Detect which cell encompasses the target text, then output its [x, y] center coordinate. 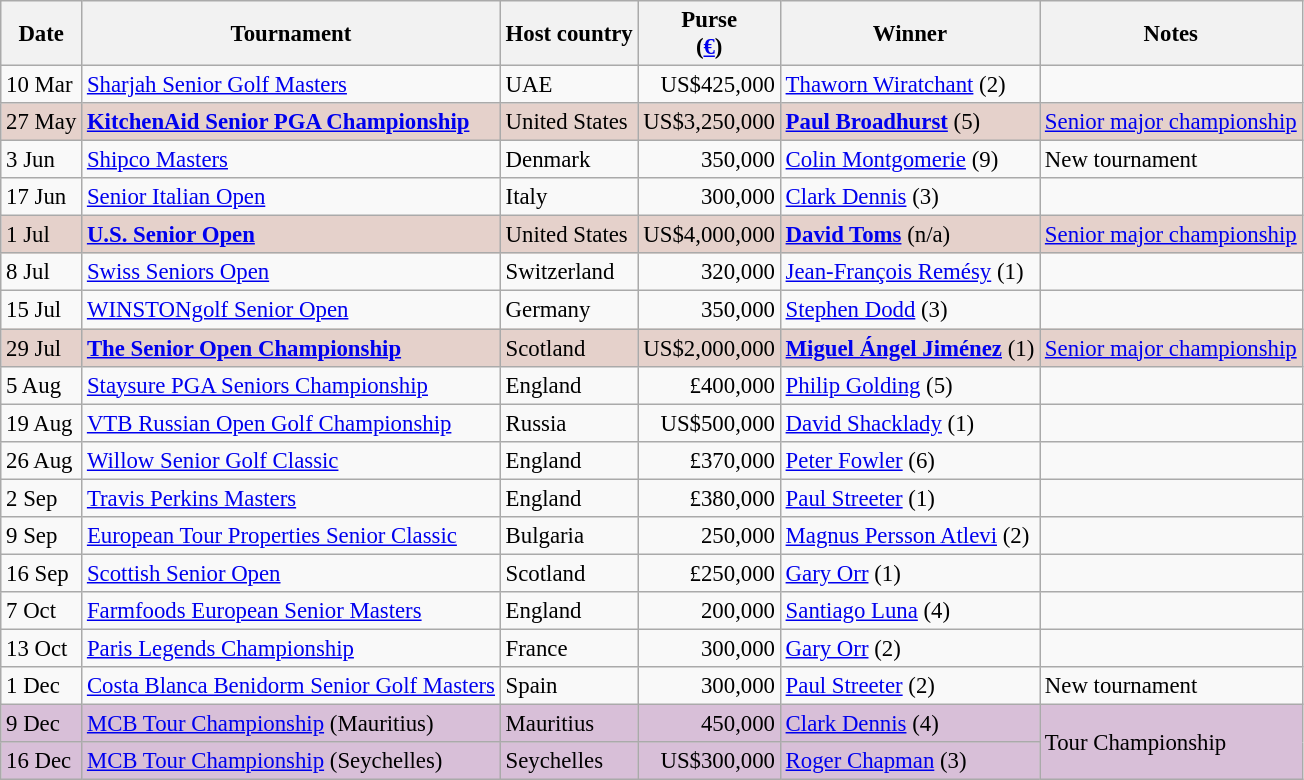
10 Mar [42, 85]
US$425,000 [709, 85]
Senior Italian Open [292, 197]
200,000 [709, 611]
Germany [569, 310]
Paul Streeter (1) [910, 498]
Thaworn Wiratchant (2) [910, 85]
Paul Streeter (2) [910, 686]
£250,000 [709, 573]
27 May [42, 122]
David Toms (n/a) [910, 235]
Paul Broadhurst (5) [910, 122]
Gary Orr (2) [910, 648]
Peter Fowler (6) [910, 460]
Date [42, 34]
Magnus Persson Atlevi (2) [910, 536]
Colin Montgomerie (9) [910, 160]
Switzerland [569, 273]
Philip Golding (5) [910, 385]
Clark Dennis (3) [910, 197]
17 Jun [42, 197]
Scottish Senior Open [292, 573]
8 Jul [42, 273]
15 Jul [42, 310]
Tournament [292, 34]
Host country [569, 34]
Costa Blanca Benidorm Senior Golf Masters [292, 686]
Clark Dennis (4) [910, 724]
Miguel Ángel Jiménez (1) [910, 348]
U.S. Senior Open [292, 235]
13 Oct [42, 648]
MCB Tour Championship (Seychelles) [292, 761]
Sharjah Senior Golf Masters [292, 85]
2 Sep [42, 498]
Mauritius [569, 724]
16 Sep [42, 573]
KitchenAid Senior PGA Championship [292, 122]
£380,000 [709, 498]
26 Aug [42, 460]
Farmfoods European Senior Masters [292, 611]
Jean-François Remésy (1) [910, 273]
9 Dec [42, 724]
250,000 [709, 536]
The Senior Open Championship [292, 348]
MCB Tour Championship (Mauritius) [292, 724]
VTB Russian Open Golf Championship [292, 423]
European Tour Properties Senior Classic [292, 536]
Swiss Seniors Open [292, 273]
Santiago Luna (4) [910, 611]
WINSTONgolf Senior Open [292, 310]
Roger Chapman (3) [910, 761]
Notes [1171, 34]
Tour Championship [1171, 742]
Winner [910, 34]
Seychelles [569, 761]
Travis Perkins Masters [292, 498]
9 Sep [42, 536]
Staysure PGA Seniors Championship [292, 385]
Bulgaria [569, 536]
US$300,000 [709, 761]
Denmark [569, 160]
5 Aug [42, 385]
450,000 [709, 724]
Italy [569, 197]
Spain [569, 686]
Shipco Masters [292, 160]
1 Dec [42, 686]
£400,000 [709, 385]
£370,000 [709, 460]
320,000 [709, 273]
16 Dec [42, 761]
US$2,000,000 [709, 348]
US$500,000 [709, 423]
Gary Orr (1) [910, 573]
3 Jun [42, 160]
1 Jul [42, 235]
Russia [569, 423]
US$3,250,000 [709, 122]
Paris Legends Championship [292, 648]
US$4,000,000 [709, 235]
UAE [569, 85]
David Shacklady (1) [910, 423]
Willow Senior Golf Classic [292, 460]
France [569, 648]
7 Oct [42, 611]
Purse(€) [709, 34]
Stephen Dodd (3) [910, 310]
29 Jul [42, 348]
19 Aug [42, 423]
